Capture the cell that displays the provided text and extract its [X, Y] central coordinate. 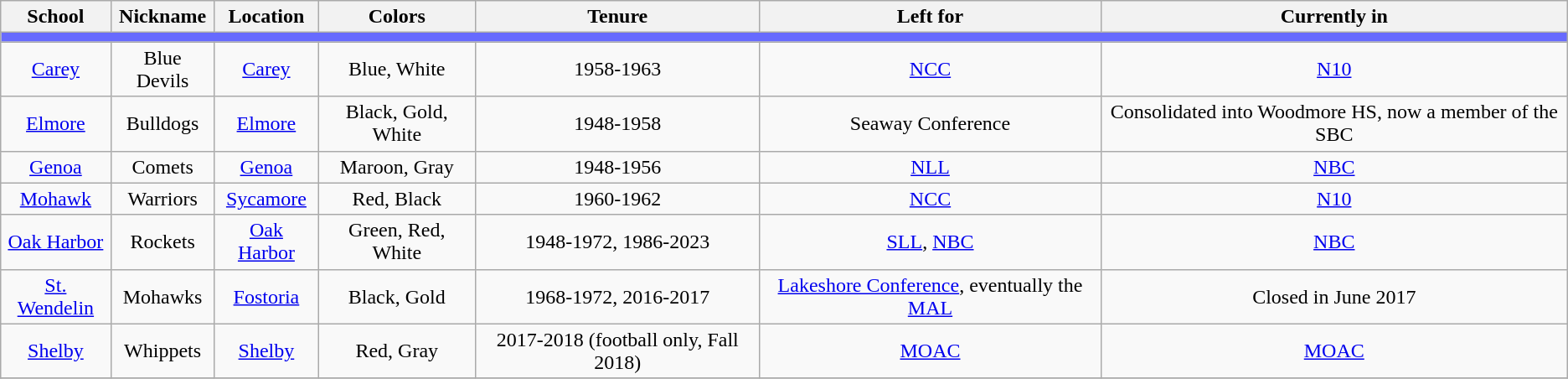
2017-2018 (football only, Fall 2018) [618, 350]
School [55, 17]
Mohawk [55, 199]
Warriors [162, 199]
Closed in June 2017 [1333, 297]
Tenure [618, 17]
Blue, White [397, 69]
Sycamore [266, 199]
Black, Gold, White [397, 124]
Lakeshore Conference, eventually the MAL [931, 297]
1958-1963 [618, 69]
Maroon, Gray [397, 167]
Comets [162, 167]
NLL [931, 167]
Colors [397, 17]
Currently in [1333, 17]
Location [266, 17]
St. Wendelin [55, 297]
SLL, NBC [931, 241]
Consolidated into Woodmore HS, now a member of the SBC [1333, 124]
Mohawks [162, 297]
Black, Gold [397, 297]
Blue Devils [162, 69]
Fostoria [266, 297]
Red, Gray [397, 350]
Bulldogs [162, 124]
Seaway Conference [931, 124]
Red, Black [397, 199]
1948-1958 [618, 124]
Left for [931, 17]
1960-1962 [618, 199]
Whippets [162, 350]
Nickname [162, 17]
1948-1972, 1986-2023 [618, 241]
1968-1972, 2016-2017 [618, 297]
Green, Red, White [397, 241]
1948-1956 [618, 167]
Rockets [162, 241]
